Provide the [x, y] coordinate of the cell's center where the given text is located.  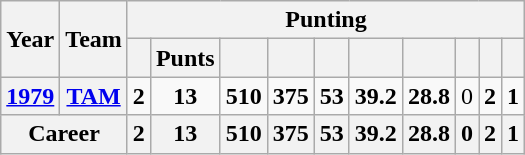
Team [94, 39]
1979 [30, 96]
Career [64, 134]
Punting [326, 20]
Punts [185, 58]
TAM [94, 96]
Year [30, 39]
